Extract the (X, Y) coordinate from the center of the cell holding the provided text.  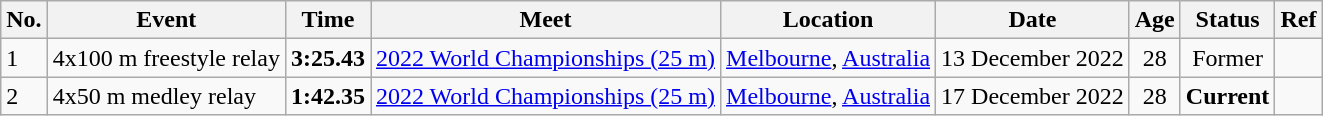
4x50 m medley relay (166, 96)
No. (24, 20)
Ref (1298, 20)
Former (1228, 58)
Event (166, 20)
Status (1228, 20)
17 December 2022 (1033, 96)
1 (24, 58)
Meet (546, 20)
13 December 2022 (1033, 58)
Date (1033, 20)
1:42.35 (328, 96)
Current (1228, 96)
Age (1154, 20)
3:25.43 (328, 58)
Location (828, 20)
2 (24, 96)
Time (328, 20)
4x100 m freestyle relay (166, 58)
